Capture the cell that displays the provided text and extract its [x, y] central coordinate. 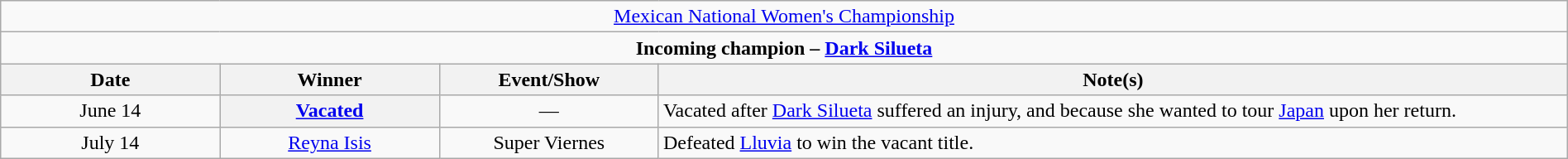
Reyna Isis [329, 142]
Incoming champion – Dark Silueta [784, 48]
June 14 [111, 111]
Mexican National Women's Championship [784, 17]
Defeated Lluvia to win the vacant title. [1113, 142]
Vacated after Dark Silueta suffered an injury, and because she wanted to tour Japan upon her return. [1113, 111]
Date [111, 79]
Note(s) [1113, 79]
Vacated [329, 111]
Super Viernes [549, 142]
Event/Show [549, 79]
— [549, 111]
Winner [329, 79]
July 14 [111, 142]
